Find where the given text appears and provide that cell's center as [X, Y] coordinate. 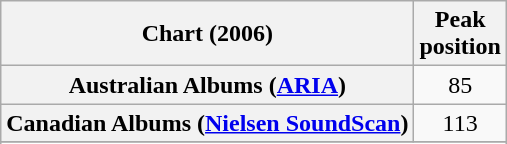
Canadian Albums (Nielsen SoundScan) [208, 123]
Chart (2006) [208, 34]
Peakposition [460, 34]
Australian Albums (ARIA) [208, 85]
113 [460, 123]
85 [460, 85]
